For the text-containing cell, return its midpoint in (x, y) coordinate format. 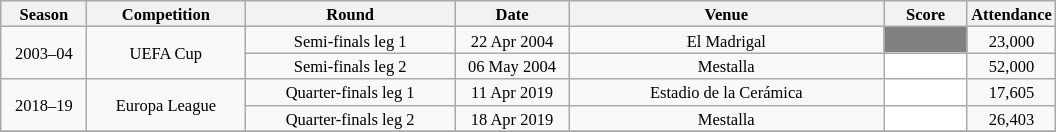
Season (44, 14)
11 Apr 2019 (512, 92)
Quarter-finals leg 1 (350, 92)
Round (350, 14)
Europa League (166, 105)
Attendance (1012, 14)
El Madrigal (726, 40)
52,000 (1012, 66)
18 Apr 2019 (512, 118)
17,605 (1012, 92)
Semi-finals leg 2 (350, 66)
26,403 (1012, 118)
Date (512, 14)
22 Apr 2004 (512, 40)
Score (926, 14)
Semi-finals leg 1 (350, 40)
2018–19 (44, 105)
06 May 2004 (512, 66)
2003–04 (44, 53)
Quarter-finals leg 2 (350, 118)
Venue (726, 14)
UEFA Cup (166, 53)
23,000 (1012, 40)
Estadio de la Cerámica (726, 92)
Competition (166, 14)
